Extract the [X, Y] coordinate from the center of the cell holding the provided text.  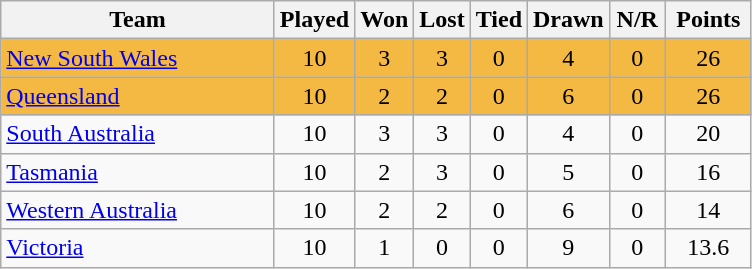
Victoria [138, 248]
South Australia [138, 134]
Won [384, 20]
Played [314, 20]
Points [708, 20]
Western Australia [138, 210]
16 [708, 172]
New South Wales [138, 58]
1 [384, 248]
Drawn [569, 20]
Team [138, 20]
Lost [442, 20]
Tied [498, 20]
14 [708, 210]
9 [569, 248]
5 [569, 172]
13.6 [708, 248]
20 [708, 134]
Tasmania [138, 172]
N/R [637, 20]
Queensland [138, 96]
